Locate the cell with the specified text and output its (x, y) center coordinate. 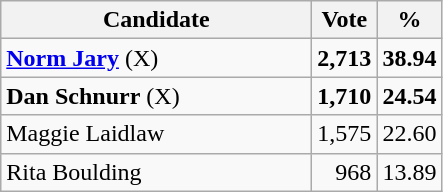
Vote (344, 20)
1,710 (344, 96)
22.60 (410, 134)
1,575 (344, 134)
% (410, 20)
Norm Jary (X) (156, 58)
38.94 (410, 58)
2,713 (344, 58)
13.89 (410, 172)
Candidate (156, 20)
968 (344, 172)
Rita Boulding (156, 172)
24.54 (410, 96)
Maggie Laidlaw (156, 134)
Dan Schnurr (X) (156, 96)
